Output the [X, Y] coordinate of the center of the cell containing the given text.  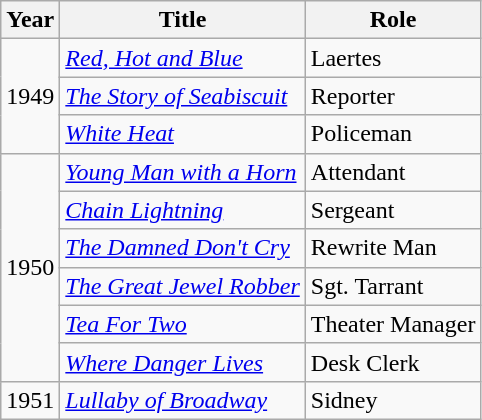
1950 [30, 267]
Desk Clerk [393, 362]
Young Man with a Horn [182, 172]
Chain Lightning [182, 210]
Sergeant [393, 210]
Attendant [393, 172]
Where Danger Lives [182, 362]
Tea For Two [182, 324]
Rewrite Man [393, 248]
The Great Jewel Robber [182, 286]
White Heat [182, 134]
1949 [30, 96]
1951 [30, 400]
Year [30, 20]
Red, Hot and Blue [182, 58]
The Damned Don't Cry [182, 248]
Sidney [393, 400]
Policeman [393, 134]
Reporter [393, 96]
Title [182, 20]
Theater Manager [393, 324]
The Story of Seabiscuit [182, 96]
Role [393, 20]
Lullaby of Broadway [182, 400]
Laertes [393, 58]
Sgt. Tarrant [393, 286]
